Identify which cell holds the provided text, then report its [X, Y] central coordinate. 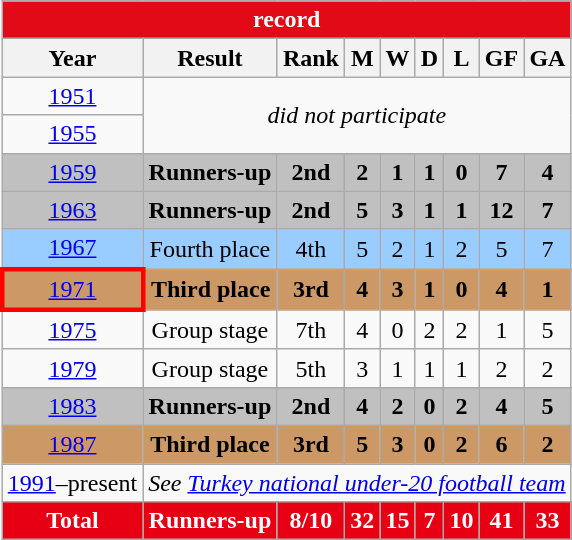
GF [502, 58]
12 [502, 210]
41 [502, 521]
M [362, 58]
record [286, 20]
6 [502, 444]
10 [462, 521]
Rank [311, 58]
33 [548, 521]
See Turkey national under-20 football team [358, 483]
1967 [72, 249]
1979 [72, 368]
15 [398, 521]
32 [362, 521]
did not participate [358, 115]
8/10 [311, 521]
1991–present [72, 483]
Result [210, 58]
1983 [72, 406]
7th [311, 330]
D [430, 58]
Total [72, 521]
1975 [72, 330]
5th [311, 368]
1987 [72, 444]
1963 [72, 210]
1955 [72, 134]
4th [311, 249]
1959 [72, 172]
W [398, 58]
Fourth place [210, 249]
L [462, 58]
1971 [72, 290]
Year [72, 58]
GA [548, 58]
1951 [72, 96]
